Pinpoint the cell where the given text exists, returning its (x, y) midpoint coordinate. 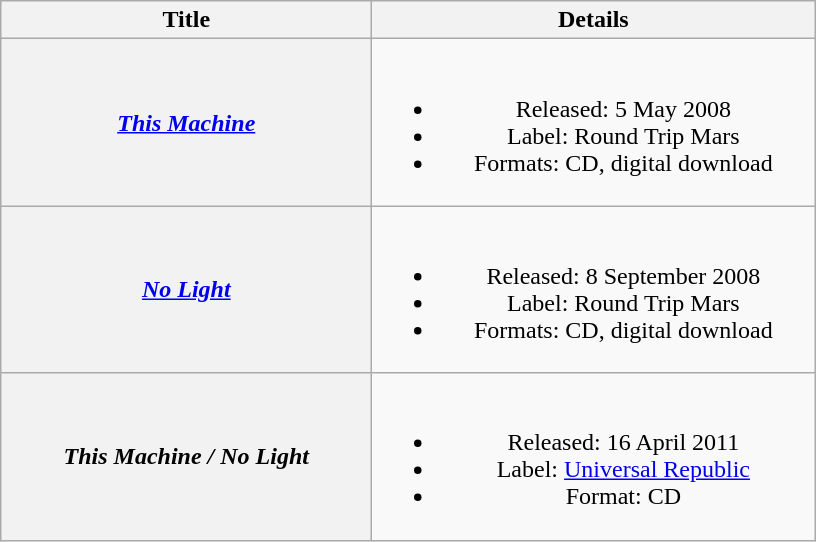
No Light (186, 290)
Title (186, 20)
This Machine (186, 122)
Released: 5 May 2008Label: Round Trip MarsFormats: CD, digital download (594, 122)
Released: 8 September 2008Label: Round Trip MarsFormats: CD, digital download (594, 290)
Details (594, 20)
Released: 16 April 2011Label: Universal RepublicFormat: CD (594, 456)
This Machine / No Light (186, 456)
